From the cell containing the given text, extract its center point as (x, y) coordinate. 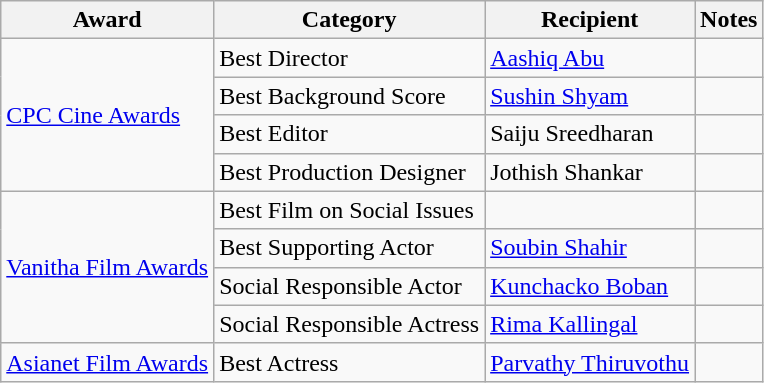
Vanitha Film Awards (108, 267)
Sushin Shyam (590, 96)
Best Production Designer (350, 172)
Notes (729, 20)
Best Film on Social Issues (350, 210)
Best Actress (350, 362)
Best Director (350, 58)
Kunchacko Boban (590, 286)
Best Supporting Actor (350, 248)
Best Background Score (350, 96)
Soubin Shahir (590, 248)
CPC Cine Awards (108, 115)
Social Responsible Actress (350, 324)
Best Editor (350, 134)
Recipient (590, 20)
Asianet Film Awards (108, 362)
Jothish Shankar (590, 172)
Award (108, 20)
Social Responsible Actor (350, 286)
Aashiq Abu (590, 58)
Rima Kallingal (590, 324)
Saiju Sreedharan (590, 134)
Parvathy Thiruvothu (590, 362)
Category (350, 20)
